Return the [x, y] coordinate for the center point of the cell that contains the specified text.  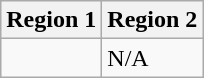
N/A [152, 58]
Region 2 [152, 20]
Region 1 [52, 20]
